Pinpoint the cell where the given text exists, returning its (X, Y) midpoint coordinate. 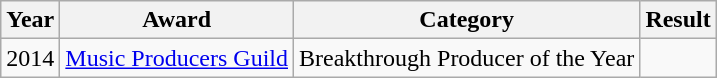
Breakthrough Producer of the Year (467, 58)
Result (678, 20)
Award (177, 20)
Music Producers Guild (177, 58)
2014 (30, 58)
Category (467, 20)
Year (30, 20)
